Extract the [X, Y] coordinate from the center of the cell holding the provided text.  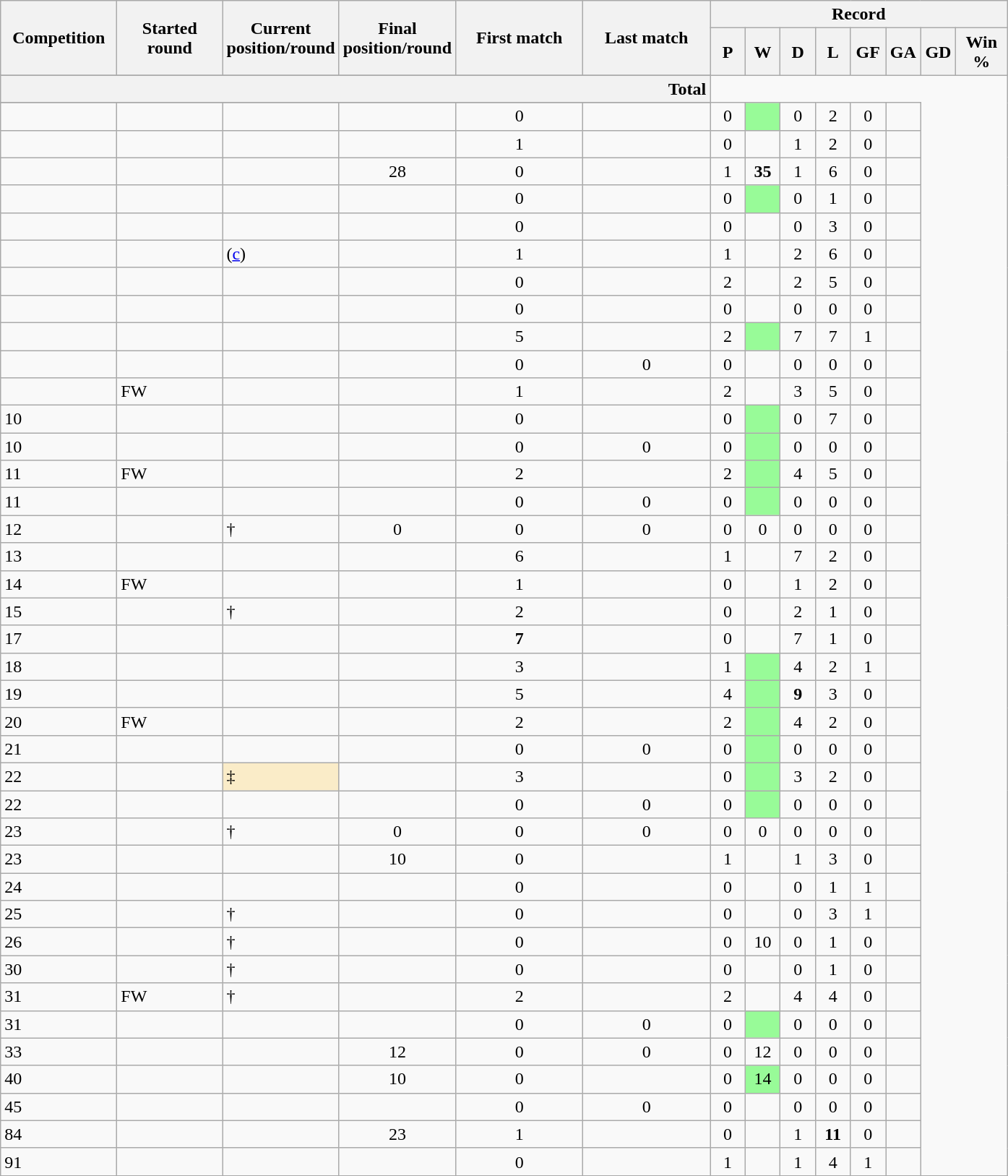
25 [59, 914]
17 [59, 639]
35 [763, 171]
13 [59, 557]
28 [397, 171]
24 [59, 887]
Last match [647, 38]
P [728, 52]
Started round [170, 38]
L [832, 52]
Current position/round [280, 38]
30 [59, 969]
9 [798, 694]
W [763, 52]
(c) [280, 254]
Win % [981, 52]
Total [356, 89]
26 [59, 942]
19 [59, 694]
84 [59, 1134]
45 [59, 1107]
40 [59, 1079]
21 [59, 749]
D [798, 52]
First match [520, 38]
‡ [280, 776]
18 [59, 666]
Final position/round [397, 38]
91 [59, 1162]
15 [59, 611]
33 [59, 1052]
20 [59, 721]
GA [903, 52]
GF [869, 52]
Competition [59, 38]
GD [938, 52]
Record [858, 14]
